Provide the (X, Y) coordinate of the cell's center where the given text is located.  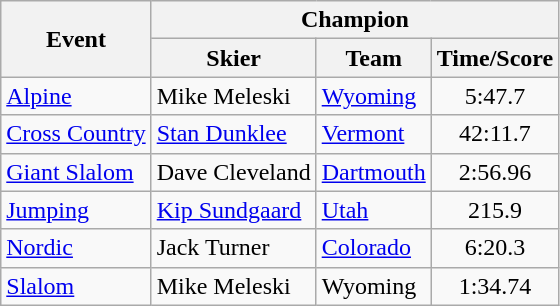
Jack Turner (234, 248)
1:34.74 (495, 286)
Alpine (76, 96)
Utah (374, 210)
Team (374, 58)
2:56.96 (495, 172)
5:47.7 (495, 96)
6:20.3 (495, 248)
Time/Score (495, 58)
Champion (355, 20)
Cross Country (76, 134)
215.9 (495, 210)
Skier (234, 58)
Slalom (76, 286)
Colorado (374, 248)
Dartmouth (374, 172)
Nordic (76, 248)
Giant Slalom (76, 172)
Event (76, 39)
Stan Dunklee (234, 134)
Jumping (76, 210)
Dave Cleveland (234, 172)
Kip Sundgaard (234, 210)
42:11.7 (495, 134)
Vermont (374, 134)
